Output the [X, Y] coordinate of the center of the cell containing the given text.  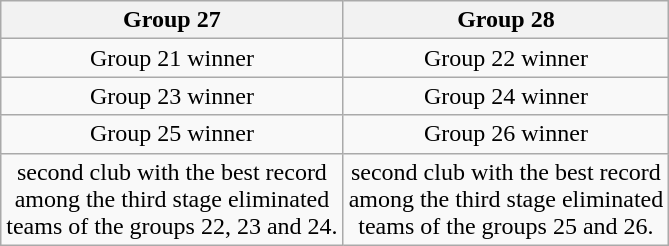
Group 21 winner [172, 58]
Group 22 winner [506, 58]
Group 28 [506, 20]
Group 25 winner [172, 134]
second club with the best record among the third stage eliminated teams of the groups 25 and 26. [506, 199]
Group 26 winner [506, 134]
Group 23 winner [172, 96]
second club with the best record among the third stage eliminated teams of the groups 22, 23 and 24. [172, 199]
Group 27 [172, 20]
Group 24 winner [506, 96]
